Search for the cell housing the specified text and yield its (x, y) center coordinate. 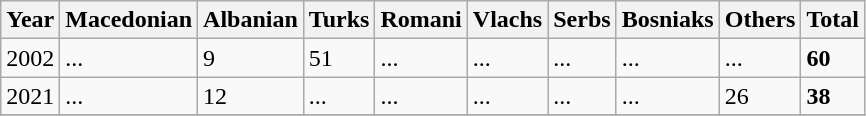
9 (251, 58)
Others (760, 20)
2021 (30, 96)
60 (833, 58)
Turks (339, 20)
Romani (421, 20)
Bosniaks (668, 20)
Macedonian (129, 20)
26 (760, 96)
Serbs (582, 20)
Year (30, 20)
51 (339, 58)
Vlachs (507, 20)
Total (833, 20)
38 (833, 96)
Albanian (251, 20)
12 (251, 96)
2002 (30, 58)
